Identify which cell holds the provided text, then report its [X, Y] central coordinate. 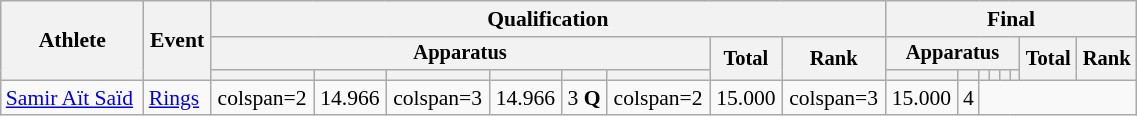
Samir Aït Saïd [72, 98]
Final [1011, 19]
4 [969, 98]
Event [178, 40]
Qualification [548, 19]
Athlete [72, 40]
Rings [178, 98]
3 Q [584, 98]
